Return [X, Y] of the center of cell containing provided text 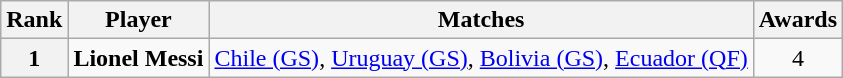
Matches [481, 20]
Player [138, 20]
4 [798, 58]
Rank [34, 20]
1 [34, 58]
Chile (GS), Uruguay (GS), Bolivia (GS), Ecuador (QF) [481, 58]
Lionel Messi [138, 58]
Awards [798, 20]
